Identify which cell holds the provided text, then report its [X, Y] central coordinate. 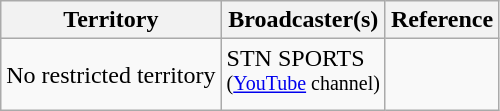
STN SPORTS(YouTube channel) [303, 75]
Broadcaster(s) [303, 20]
Reference [442, 20]
Territory [111, 20]
No restricted territory [111, 75]
